Search for the cell housing the specified text and yield its [X, Y] center coordinate. 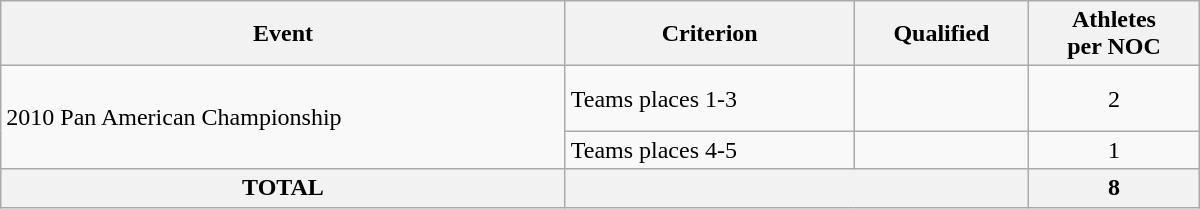
2010 Pan American Championship [283, 118]
2 [1114, 98]
1 [1114, 150]
Teams places 4-5 [710, 150]
Athletes per NOC [1114, 34]
Teams places 1-3 [710, 98]
Qualified [942, 34]
Event [283, 34]
TOTAL [283, 188]
Criterion [710, 34]
8 [1114, 188]
